Determine the [X, Y] coordinate at the center of the cell enclosing the given text.  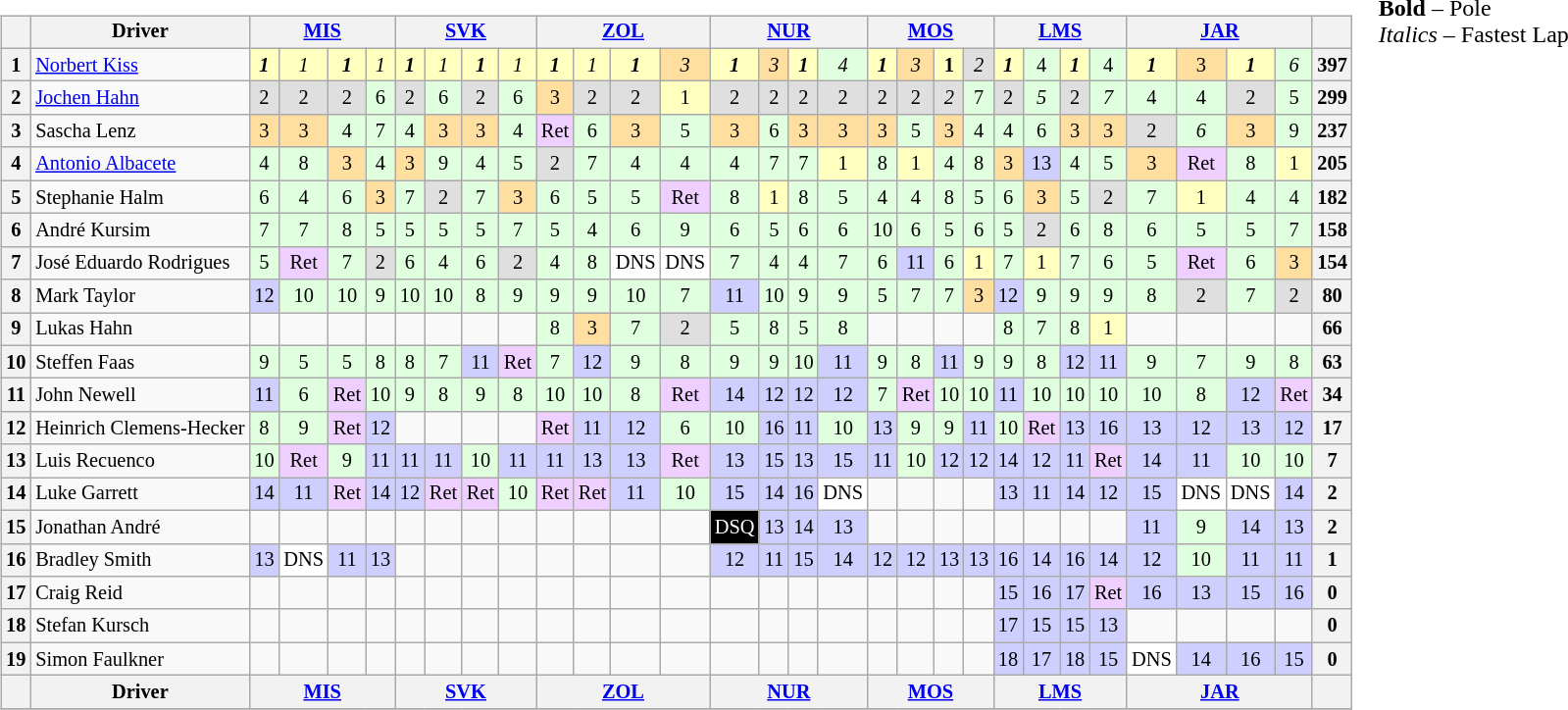
66 [1332, 330]
299 [1332, 98]
397 [1332, 65]
Luis Recuenco [139, 461]
Antonio Albacete [139, 164]
DSQ [734, 527]
158 [1332, 230]
80 [1332, 296]
Stefan Kursch [139, 626]
Jonathan André [139, 527]
182 [1332, 197]
154 [1332, 263]
63 [1332, 362]
Mark Taylor [139, 296]
34 [1332, 395]
237 [1332, 131]
Jochen Hahn [139, 98]
Bradley Smith [139, 560]
Simon Faulkner [139, 659]
John Newell [139, 395]
Craig Reid [139, 593]
André Kursim [139, 230]
José Eduardo Rodrigues [139, 263]
Heinrich Clemens-Hecker [139, 429]
Luke Garrett [139, 494]
19 [16, 659]
205 [1332, 164]
Stephanie Halm [139, 197]
Norbert Kiss [139, 65]
Lukas Hahn [139, 330]
Steffen Faas [139, 362]
Sascha Lenz [139, 131]
